Identify which cell holds the provided text, then report its [x, y] central coordinate. 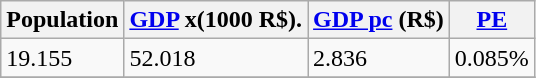
19.155 [62, 58]
GDP x(1000 R$). [216, 20]
2.836 [379, 58]
PE [492, 20]
Population [62, 20]
52.018 [216, 58]
0.085% [492, 58]
GDP pc (R$) [379, 20]
